Output the (x, y) coordinate of the center of the cell containing the given text.  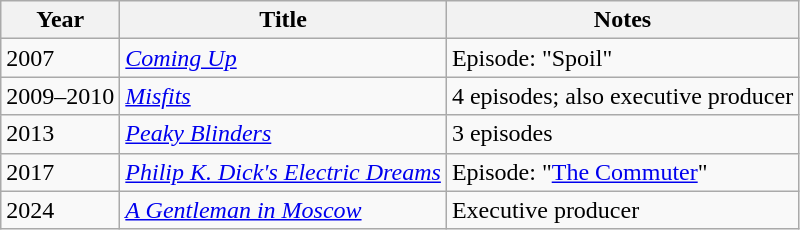
Episode: "The Commuter" (622, 172)
2007 (60, 58)
Title (284, 20)
Misfits (284, 96)
Philip K. Dick's Electric Dreams (284, 172)
4 episodes; also executive producer (622, 96)
Coming Up (284, 58)
2017 (60, 172)
2024 (60, 210)
Executive producer (622, 210)
Peaky Blinders (284, 134)
A Gentleman in Moscow (284, 210)
3 episodes (622, 134)
Year (60, 20)
Episode: "Spoil" (622, 58)
2009–2010 (60, 96)
2013 (60, 134)
Notes (622, 20)
